Locate the cell with the specified text and output its (X, Y) center coordinate. 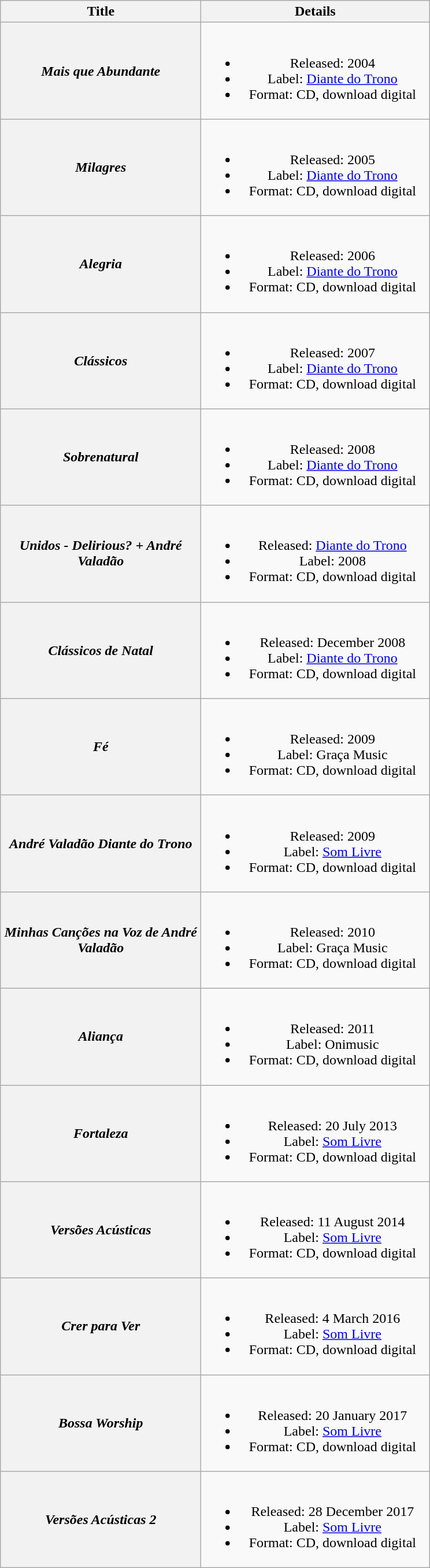
Released: 2005Label: Diante do TronoFormat: CD, download digital (316, 168)
André Valadão Diante do Trono (101, 843)
Released: 2009Label: Graça MusicFormat: CD, download digital (316, 747)
Sobrenatural (101, 457)
Mais que Abundante (101, 71)
Clássicos de Natal (101, 650)
Versões Acústicas (101, 1230)
Bossa Worship (101, 1423)
Released: 2011Label: OnimusicFormat: CD, download digital (316, 1036)
Fé (101, 747)
Released: 2010Label: Graça MusicFormat: CD, download digital (316, 940)
Released: Diante do TronoLabel: 2008Format: CD, download digital (316, 554)
Released: 2008Label: Diante do TronoFormat: CD, download digital (316, 457)
Released: 4 March 2016Label: Som LivreFormat: CD, download digital (316, 1326)
Title (101, 12)
Released: 2009Label: Som LivreFormat: CD, download digital (316, 843)
Details (316, 12)
Released: 28 December 2017Label: Som LivreFormat: CD, download digital (316, 1519)
Crer para Ver (101, 1326)
Clássicos (101, 361)
Aliança (101, 1036)
Minhas Canções na Voz de André Valadão (101, 940)
Released: 2004Label: Diante do TronoFormat: CD, download digital (316, 71)
Released: 11 August 2014Label: Som LivreFormat: CD, download digital (316, 1230)
Unidos - Delirious? + André Valadão (101, 554)
Alegria (101, 264)
Released: 2006Label: Diante do TronoFormat: CD, download digital (316, 264)
Versões Acústicas 2 (101, 1519)
Milagres (101, 168)
Released: 20 January 2017Label: Som LivreFormat: CD, download digital (316, 1423)
Fortaleza (101, 1133)
Released: 2007Label: Diante do TronoFormat: CD, download digital (316, 361)
Released: December 2008Label: Diante do TronoFormat: CD, download digital (316, 650)
Released: 20 July 2013Label: Som LivreFormat: CD, download digital (316, 1133)
